Identify which cell holds the provided text, then report its [X, Y] central coordinate. 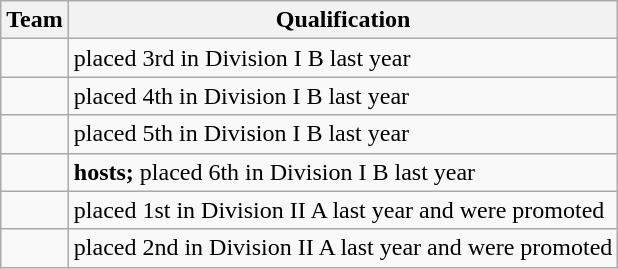
placed 4th in Division I B last year [343, 96]
placed 5th in Division I B last year [343, 134]
placed 3rd in Division I B last year [343, 58]
placed 1st in Division II A last year and were promoted [343, 210]
hosts; placed 6th in Division I B last year [343, 172]
placed 2nd in Division II A last year and were promoted [343, 248]
Qualification [343, 20]
Team [35, 20]
